From the cell containing the given text, extract its center point as (x, y) coordinate. 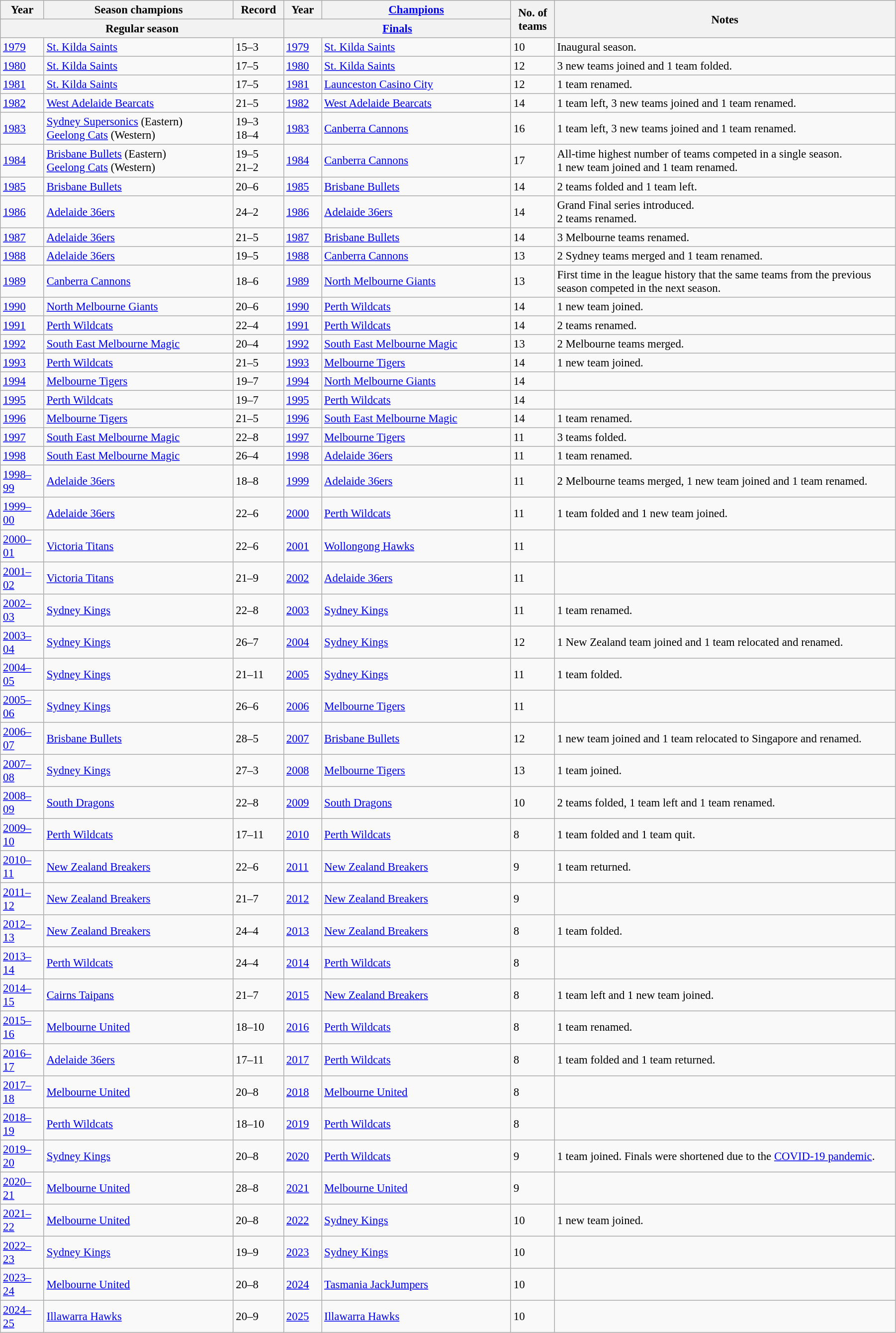
2024–25 (22, 1317)
Sydney Supersonics (Eastern)Geelong Cats (Western) (138, 128)
2017–18 (22, 1092)
1 team joined. (725, 771)
1 team returned. (725, 867)
Grand Final series introduced. 2 teams renamed. (725, 212)
2012–13 (22, 931)
2009–10 (22, 835)
2022 (303, 1220)
17 (533, 161)
2016 (303, 1027)
15–3 (259, 47)
Cairns Taipans (138, 995)
24–2 (259, 212)
2002–03 (22, 610)
2018 (303, 1092)
3 new teams joined and 1 team folded. (725, 66)
2 teams renamed. (725, 325)
Regular season (142, 29)
2011–12 (22, 899)
2025 (303, 1317)
18–6 (259, 281)
1 team joined. Finals were shortened due to the COVID-19 pandemic. (725, 1155)
2013–14 (22, 964)
2016–17 (22, 1060)
Launceston Casino City (417, 85)
2013 (303, 931)
2003 (303, 610)
2007–08 (22, 771)
1 team folded and 1 new team joined. (725, 514)
3 Melbourne teams renamed. (725, 237)
28–5 (259, 739)
2021–22 (22, 1220)
2 Melbourne teams merged. (725, 344)
Inaugural season. (725, 47)
Tasmania JackJumpers (417, 1285)
1 team folded and 1 team returned. (725, 1060)
21–11 (259, 674)
Record (259, 10)
19–318–4 (259, 128)
First time in the league history that the same teams from the previous season competed in the next season. (725, 281)
2010 (303, 835)
2017 (303, 1060)
2015 (303, 995)
No. of teams (533, 19)
Brisbane Bullets (Eastern)Geelong Cats (Western) (138, 161)
All-time highest number of teams competed in a single season. 1 new team joined and 1 team renamed. (725, 161)
19–9 (259, 1252)
2014 (303, 964)
2006 (303, 706)
26–7 (259, 642)
2 teams folded and 1 team left. (725, 186)
20–4 (259, 344)
2024 (303, 1285)
1 team left and 1 new team joined. (725, 995)
1999 (303, 481)
1 new team joined and 1 team relocated to Singapore and renamed. (725, 739)
1 New Zealand team joined and 1 team relocated and renamed. (725, 642)
2007 (303, 739)
2006–07 (22, 739)
2001–02 (22, 578)
16 (533, 128)
18–8 (259, 481)
2 teams folded, 1 team left and 1 team renamed. (725, 802)
1998–99 (22, 481)
2008–09 (22, 802)
20–9 (259, 1317)
2011 (303, 867)
2004–05 (22, 674)
2002 (303, 578)
2019–20 (22, 1155)
2010–11 (22, 867)
2000–01 (22, 546)
3 teams folded. (725, 438)
2014–15 (22, 995)
28–8 (259, 1188)
1 team folded and 1 team quit. (725, 835)
2018–19 (22, 1124)
2020–21 (22, 1188)
19–5 (259, 256)
22–4 (259, 325)
2 Melbourne teams merged, 1 new team joined and 1 team renamed. (725, 481)
Finals (398, 29)
2019 (303, 1124)
1999–00 (22, 514)
19–521–2 (259, 161)
26–4 (259, 456)
2023 (303, 1252)
2023–24 (22, 1285)
27–3 (259, 771)
Wollongong Hawks (417, 546)
2022–23 (22, 1252)
2021 (303, 1188)
Season champions (138, 10)
21–9 (259, 578)
2000 (303, 514)
2005 (303, 674)
2003–04 (22, 642)
2015–16 (22, 1027)
2001 (303, 546)
2020 (303, 1155)
2005–06 (22, 706)
2012 (303, 899)
2009 (303, 802)
Champions (417, 10)
2008 (303, 771)
2004 (303, 642)
2 Sydney teams merged and 1 team renamed. (725, 256)
26–6 (259, 706)
Notes (725, 19)
